Provide the (x, y) coordinate of the cell's center where the given text is located.  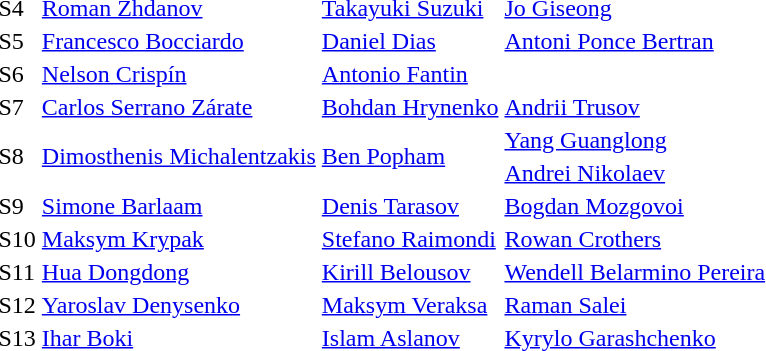
Bohdan Hrynenko (410, 107)
Stefano Raimondi (410, 239)
Daniel Dias (410, 41)
Ben Popham (410, 156)
Nelson Crispín (178, 74)
Denis Tarasov (410, 206)
Dimosthenis Michalentzakis (178, 156)
Hua Dongdong (178, 272)
Simone Barlaam (178, 206)
Antonio Fantin (410, 74)
Francesco Bocciardo (178, 41)
Kirill Belousov (410, 272)
Maksym Krypak (178, 239)
Maksym Veraksa (410, 305)
Carlos Serrano Zárate (178, 107)
Yaroslav Denysenko (178, 305)
